Identify which cell holds the provided text, then report its (x, y) central coordinate. 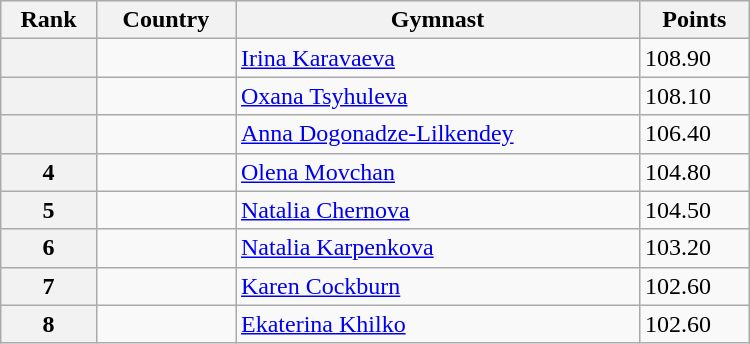
Natalia Chernova (438, 210)
6 (49, 248)
Natalia Karpenkova (438, 248)
Anna Dogonadze-Lilkendey (438, 134)
Ekaterina Khilko (438, 324)
104.80 (694, 172)
108.90 (694, 58)
4 (49, 172)
Olena Movchan (438, 172)
Points (694, 20)
5 (49, 210)
7 (49, 286)
8 (49, 324)
Country (166, 20)
Karen Cockburn (438, 286)
Irina Karavaeva (438, 58)
104.50 (694, 210)
Oxana Tsyhuleva (438, 96)
108.10 (694, 96)
Rank (49, 20)
106.40 (694, 134)
Gymnast (438, 20)
103.20 (694, 248)
